Pinpoint the cell where the given text exists, returning its (x, y) midpoint coordinate. 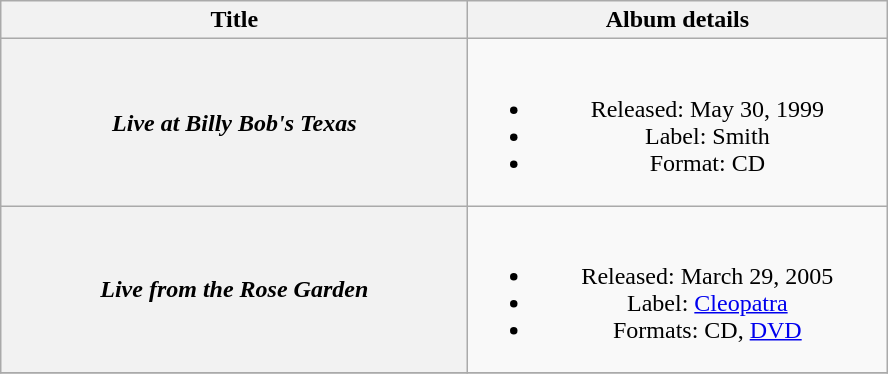
Album details (678, 20)
Live from the Rose Garden (234, 290)
Released: May 30, 1999Label: SmithFormat: CD (678, 122)
Title (234, 20)
Live at Billy Bob's Texas (234, 122)
Released: March 29, 2005Label: CleopatraFormats: CD, DVD (678, 290)
